For the text-containing cell, return its midpoint in (x, y) coordinate format. 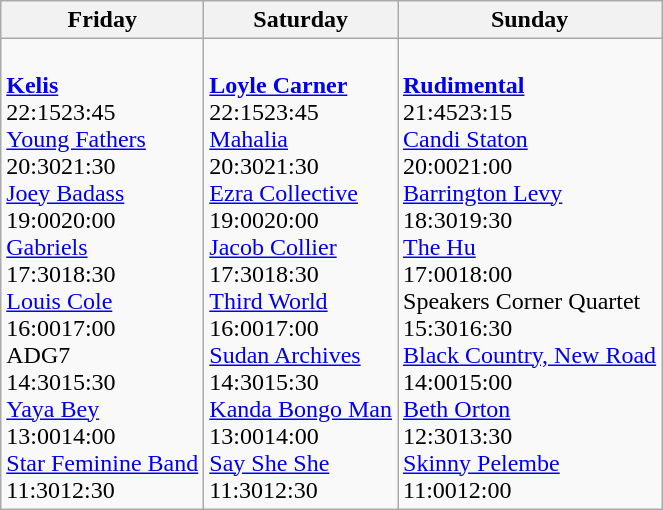
Friday (102, 20)
Saturday (301, 20)
Sunday (530, 20)
